Identify which cell holds the provided text, then report its (x, y) central coordinate. 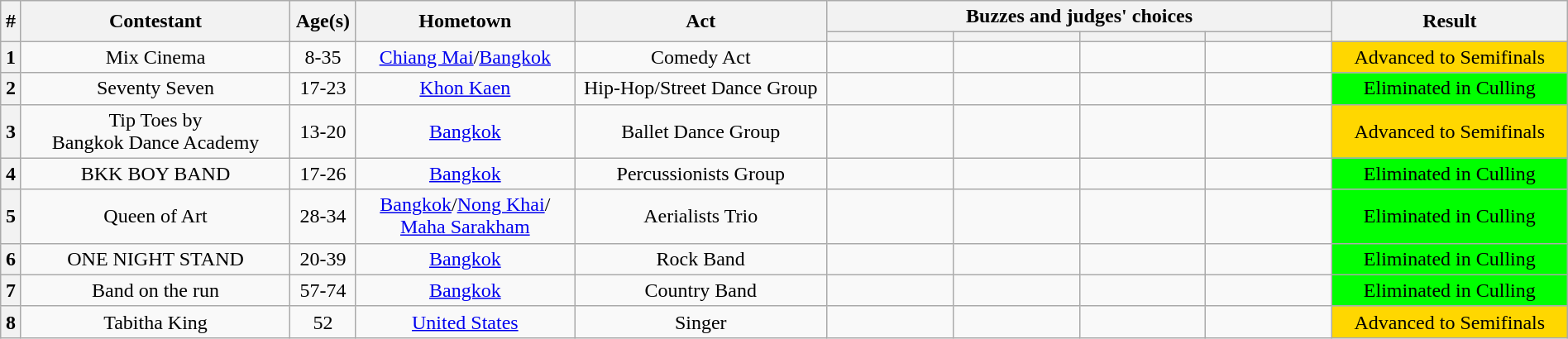
Queen of Art (155, 217)
2 (11, 88)
Khon Kaen (465, 88)
Contestant (155, 21)
Seventy Seven (155, 88)
Comedy Act (701, 57)
Bangkok/Nong Khai/Maha Sarakham (465, 217)
13-20 (323, 131)
28-34 (323, 217)
17-23 (323, 88)
Age(s) (323, 21)
Rock Band (701, 259)
5 (11, 217)
8 (11, 322)
8-35 (323, 57)
ONE NIGHT STAND (155, 259)
BKK BOY BAND (155, 174)
7 (11, 290)
Buzzes and judges' choices (1079, 17)
Tip Toes byBangkok Dance Academy (155, 131)
57-74 (323, 290)
Band on the run (155, 290)
Country Band (701, 290)
1 (11, 57)
Hip-Hop/Street Dance Group (701, 88)
Mix Cinema (155, 57)
3 (11, 131)
20-39 (323, 259)
United States (465, 322)
17-26 (323, 174)
6 (11, 259)
Act (701, 21)
Ballet Dance Group (701, 131)
Tabitha King (155, 322)
Hometown (465, 21)
Result (1449, 21)
Percussionists Group (701, 174)
Chiang Mai/Bangkok (465, 57)
Aerialists Trio (701, 217)
4 (11, 174)
# (11, 21)
52 (323, 322)
Singer (701, 322)
